Detect which cell encompasses the target text, then output its (x, y) center coordinate. 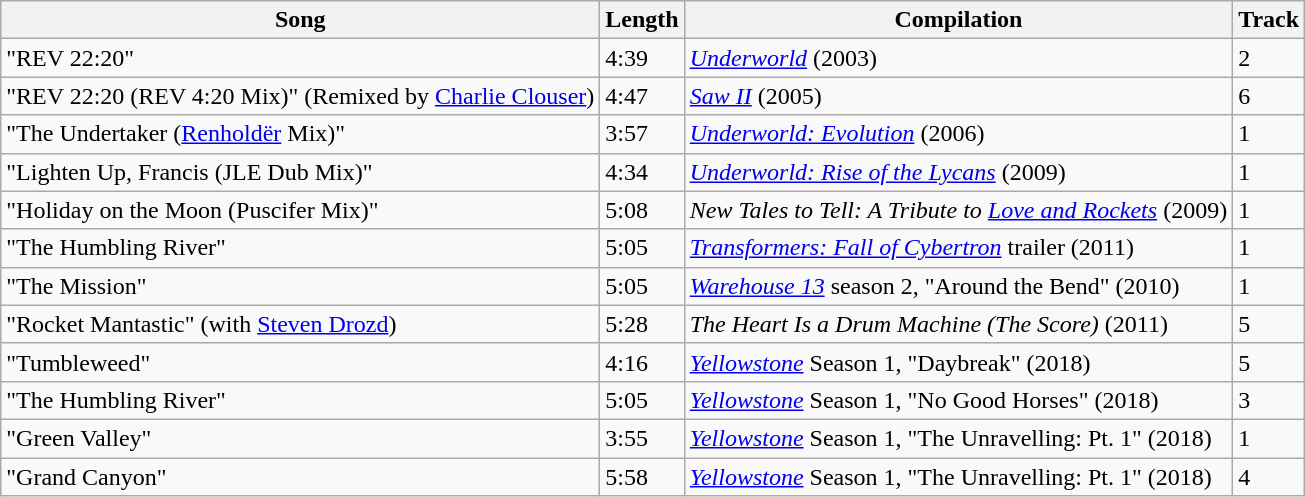
5:08 (642, 210)
Song (300, 20)
"Tumbleweed" (300, 362)
2 (1269, 58)
Underworld: Rise of the Lycans (2009) (958, 172)
4:47 (642, 96)
Yellowstone Season 1, "Daybreak" (2018) (958, 362)
6 (1269, 96)
5:58 (642, 477)
Underworld: Evolution (2006) (958, 134)
Compilation (958, 20)
4:16 (642, 362)
Saw II (2005) (958, 96)
"The Mission" (300, 286)
3:57 (642, 134)
Length (642, 20)
Yellowstone Season 1, "No Good Horses" (2018) (958, 400)
"Holiday on the Moon (Puscifer Mix)" (300, 210)
Track (1269, 20)
"Rocket Mantastic" (with Steven Drozd) (300, 324)
"Grand Canyon" (300, 477)
Underworld (2003) (958, 58)
Transformers: Fall of Cybertron trailer (2011) (958, 248)
New Tales to Tell: A Tribute to Love and Rockets (2009) (958, 210)
"The Undertaker (Renholdër Mix)" (300, 134)
5:28 (642, 324)
3 (1269, 400)
"REV 22:20 (REV 4:20 Mix)" (Remixed by Charlie Clouser) (300, 96)
4:39 (642, 58)
"REV 22:20" (300, 58)
4 (1269, 477)
"Lighten Up, Francis (JLE Dub Mix)" (300, 172)
The Heart Is a Drum Machine (The Score) (2011) (958, 324)
4:34 (642, 172)
3:55 (642, 438)
"Green Valley" (300, 438)
Warehouse 13 season 2, "Around the Bend" (2010) (958, 286)
